Identify which cell holds the provided text, then report its [X, Y] central coordinate. 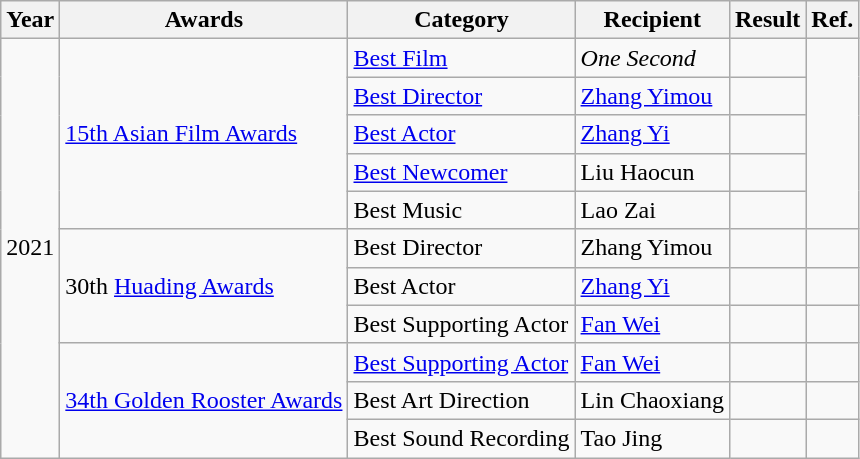
Liu Haocun [652, 172]
Best Film [462, 58]
One Second [652, 58]
Best Newcomer [462, 172]
Lin Chaoxiang [652, 400]
Ref. [832, 20]
Result [767, 20]
2021 [30, 248]
30th Huading Awards [204, 286]
Lao Zai [652, 210]
Best Music [462, 210]
Best Sound Recording [462, 438]
Category [462, 20]
15th Asian Film Awards [204, 134]
Tao Jing [652, 438]
Year [30, 20]
Best Art Direction [462, 400]
Recipient [652, 20]
Awards [204, 20]
34th Golden Rooster Awards [204, 400]
